Return the (X, Y) coordinate for the center point of the cell that contains the specified text.  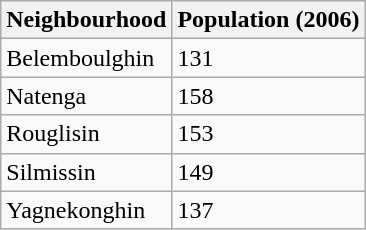
Neighbourhood (86, 20)
Silmissin (86, 172)
Rouglisin (86, 134)
158 (268, 96)
131 (268, 58)
149 (268, 172)
Population (2006) (268, 20)
Natenga (86, 96)
153 (268, 134)
137 (268, 210)
Belemboulghin (86, 58)
Yagnekonghin (86, 210)
